Provide the [X, Y] coordinate of the cell's center where the given text is located.  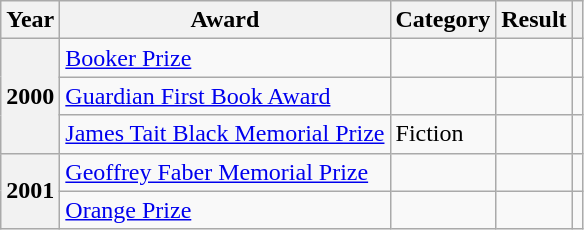
Result [534, 20]
Fiction [443, 134]
Year [30, 20]
Award [225, 20]
James Tait Black Memorial Prize [225, 134]
Category [443, 20]
Orange Prize [225, 210]
Geoffrey Faber Memorial Prize [225, 172]
2000 [30, 96]
Booker Prize [225, 58]
Guardian First Book Award [225, 96]
2001 [30, 191]
